Search for the cell housing the specified text and yield its (X, Y) center coordinate. 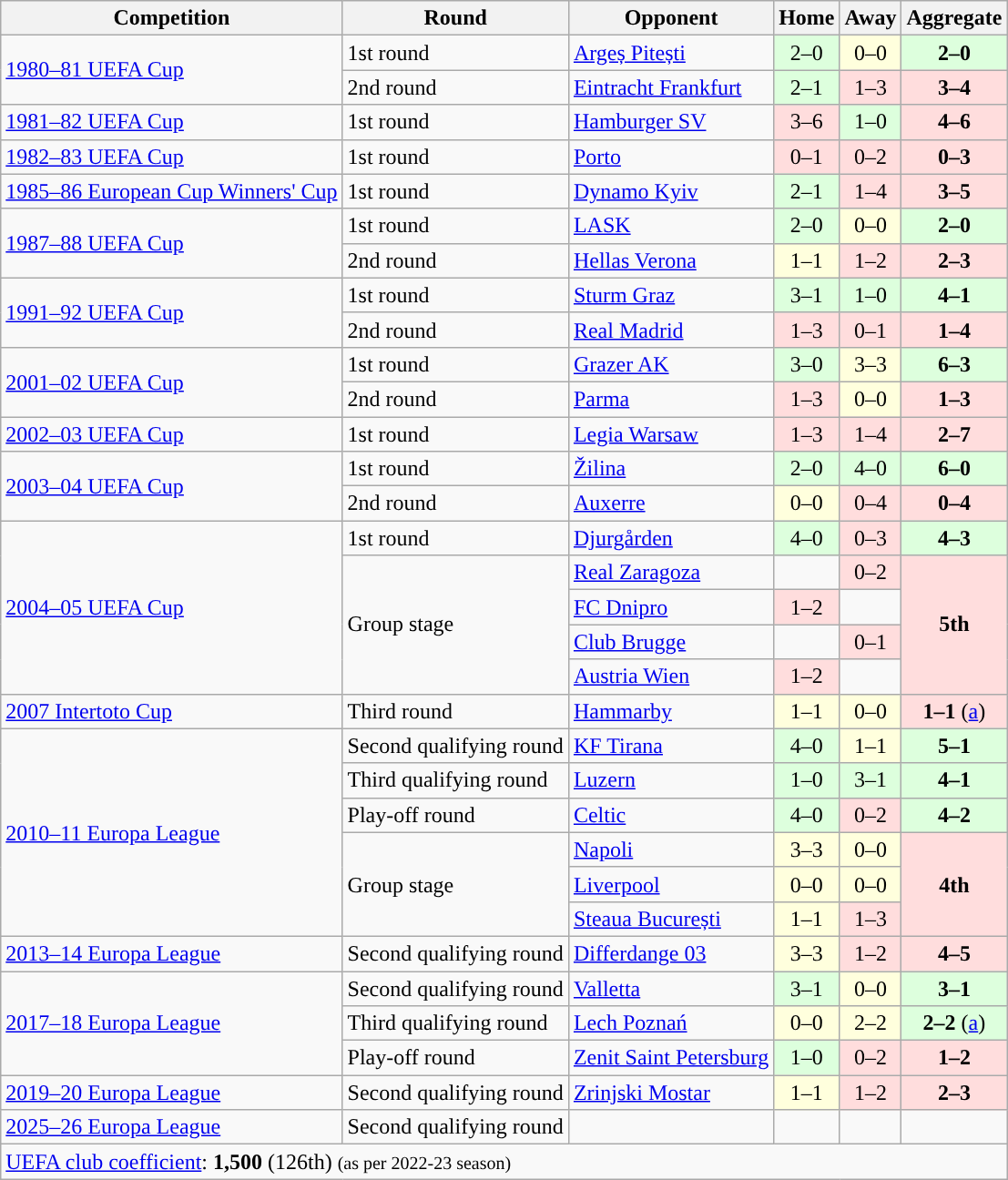
4–3 (954, 538)
2010–11 Europa League (171, 832)
2–7 (954, 434)
4–6 (954, 122)
Liverpool (670, 884)
UEFA club coefficient: 1,500 (126th) (as per 2022-23 season) (504, 1162)
Hamburger SV (670, 122)
Eintracht Frankfurt (670, 87)
Third round (455, 711)
Home (807, 18)
Hellas Verona (670, 260)
Competition (171, 18)
1982–83 UEFA Cup (171, 157)
3–5 (954, 191)
Valletta (670, 988)
6–0 (954, 469)
1981–82 UEFA Cup (171, 122)
6–3 (954, 364)
2025–26 Europa League (171, 1127)
2013–14 Europa League (171, 953)
Dynamo Kyiv (670, 191)
Parma (670, 399)
5th (954, 625)
Aggregate (954, 18)
Steaua București (670, 919)
KF Tirana (670, 746)
Celtic (670, 815)
4–2 (954, 815)
Zenit Saint Petersburg (670, 1058)
2004–05 UEFA Cup (171, 607)
Hammarby (670, 711)
Zrinjski Mostar (670, 1093)
Opponent (670, 18)
FC Dnipro (670, 607)
Napoli (670, 849)
Grazer AK (670, 364)
2–2 (a) (954, 1023)
3–6 (807, 122)
4th (954, 884)
Austria Wien (670, 676)
Club Brugge (670, 642)
2007 Intertoto Cup (171, 711)
1991–92 UEFA Cup (171, 312)
Real Zaragoza (670, 573)
2017–18 Europa League (171, 1022)
LASK (670, 226)
Real Madrid (670, 330)
1–1 (a) (954, 711)
Luzern (670, 780)
Away (871, 18)
2003–04 UEFA Cup (171, 486)
1980–81 UEFA Cup (171, 70)
Argeș Pitești (670, 53)
Sturm Graz (670, 295)
3–0 (807, 364)
Auxerre (670, 504)
5–1 (954, 746)
Žilina (670, 469)
Differdange 03 (670, 953)
3–4 (954, 87)
2019–20 Europa League (171, 1093)
2–2 (871, 1023)
Legia Warsaw (670, 434)
1987–88 UEFA Cup (171, 243)
1985–86 European Cup Winners' Cup (171, 191)
2002–03 UEFA Cup (171, 434)
2001–02 UEFA Cup (171, 381)
Lech Poznań (670, 1023)
Djurgården (670, 538)
Porto (670, 157)
4–5 (954, 953)
Round (455, 18)
